Pinpoint the cell where the given text exists, returning its (X, Y) midpoint coordinate. 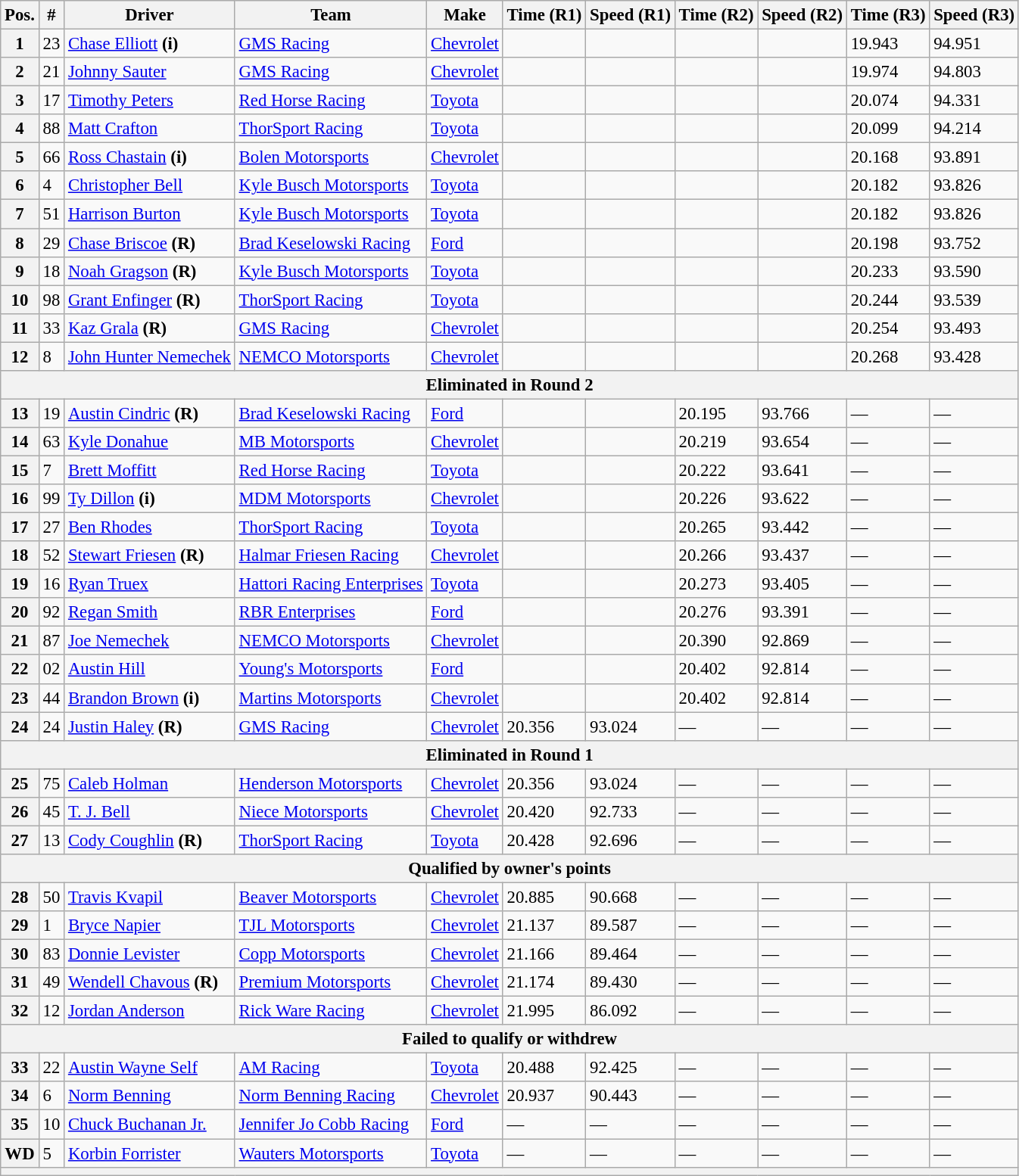
Time (R2) (716, 15)
92.733 (631, 812)
Korbin Forrister (150, 1153)
94.803 (974, 72)
WD (20, 1153)
86.092 (631, 1011)
92.425 (631, 1068)
2 (20, 72)
94.951 (974, 44)
Ross Chastain (i) (150, 157)
35 (20, 1125)
Noah Gragson (R) (150, 271)
93.766 (802, 413)
93.391 (802, 612)
87 (51, 641)
20.265 (716, 527)
66 (51, 157)
Team (331, 15)
20.420 (544, 812)
93.442 (802, 527)
Kyle Donahue (150, 442)
Christopher Bell (150, 185)
02 (51, 670)
20.195 (716, 413)
93.437 (802, 555)
Stewart Friesen (R) (150, 555)
Ryan Truex (150, 584)
26 (20, 812)
90.443 (631, 1097)
Hattori Racing Enterprises (331, 584)
Driver (150, 15)
21.166 (544, 954)
93.405 (802, 584)
20.390 (716, 641)
Speed (R3) (974, 15)
20.219 (716, 442)
Martins Motorsports (331, 698)
Kaz Grala (R) (150, 328)
19.943 (888, 44)
50 (51, 897)
20.226 (716, 499)
Qualified by owner's points (510, 869)
Copp Motorsports (331, 954)
Halmar Friesen Racing (331, 555)
32 (20, 1011)
20.276 (716, 612)
Speed (R2) (802, 15)
89.464 (631, 954)
34 (20, 1097)
Norm Benning (150, 1097)
20.268 (888, 356)
93.539 (974, 300)
93.428 (974, 356)
Austin Cindric (R) (150, 413)
21.137 (544, 926)
20.168 (888, 157)
20.488 (544, 1068)
Rick Ware Racing (331, 1011)
49 (51, 982)
20.428 (544, 840)
Ben Rhodes (150, 527)
89.587 (631, 926)
28 (20, 897)
14 (20, 442)
Timothy Peters (150, 101)
20.244 (888, 300)
Austin Hill (150, 670)
Johnny Sauter (150, 72)
Eliminated in Round 1 (510, 754)
92.696 (631, 840)
93.891 (974, 157)
20.273 (716, 584)
MDM Motorsports (331, 499)
MB Motorsports (331, 442)
63 (51, 442)
92.869 (802, 641)
Chase Briscoe (R) (150, 243)
Wauters Motorsports (331, 1153)
20.937 (544, 1097)
John Hunter Nemechek (150, 356)
11 (20, 328)
20.099 (888, 129)
Make (465, 15)
92 (51, 612)
45 (51, 812)
Chuck Buchanan Jr. (150, 1125)
Cody Coughlin (R) (150, 840)
Ty Dillon (i) (150, 499)
Young's Motorsports (331, 670)
Beaver Motorsports (331, 897)
Norm Benning Racing (331, 1097)
21.174 (544, 982)
Bryce Napier (150, 926)
93.493 (974, 328)
3 (20, 101)
Henderson Motorsports (331, 783)
Eliminated in Round 2 (510, 385)
99 (51, 499)
30 (20, 954)
20.222 (716, 470)
93.654 (802, 442)
Grant Enfinger (R) (150, 300)
20.233 (888, 271)
Time (R3) (888, 15)
94.331 (974, 101)
52 (51, 555)
20.266 (716, 555)
75 (51, 783)
20.074 (888, 101)
20.198 (888, 243)
93.622 (802, 499)
T. J. Bell (150, 812)
RBR Enterprises (331, 612)
98 (51, 300)
Matt Crafton (150, 129)
89.430 (631, 982)
Caleb Holman (150, 783)
Pos. (20, 15)
93.641 (802, 470)
Time (R1) (544, 15)
20.254 (888, 328)
Failed to qualify or withdrew (510, 1039)
15 (20, 470)
Harrison Burton (150, 214)
90.668 (631, 897)
Wendell Chavous (R) (150, 982)
19.974 (888, 72)
51 (51, 214)
Regan Smith (150, 612)
93.590 (974, 271)
20 (20, 612)
9 (20, 271)
Chase Elliott (i) (150, 44)
Bolen Motorsports (331, 157)
TJL Motorsports (331, 926)
Jennifer Jo Cobb Racing (331, 1125)
Jordan Anderson (150, 1011)
Joe Nemechek (150, 641)
88 (51, 129)
83 (51, 954)
94.214 (974, 129)
Travis Kvapil (150, 897)
Speed (R1) (631, 15)
Brandon Brown (i) (150, 698)
Austin Wayne Self (150, 1068)
Brett Moffitt (150, 470)
# (51, 15)
31 (20, 982)
21.995 (544, 1011)
Donnie Levister (150, 954)
20.885 (544, 897)
Niece Motorsports (331, 812)
93.752 (974, 243)
Premium Motorsports (331, 982)
Justin Haley (R) (150, 726)
44 (51, 698)
25 (20, 783)
AM Racing (331, 1068)
